Detect which cell encompasses the target text, then output its [X, Y] center coordinate. 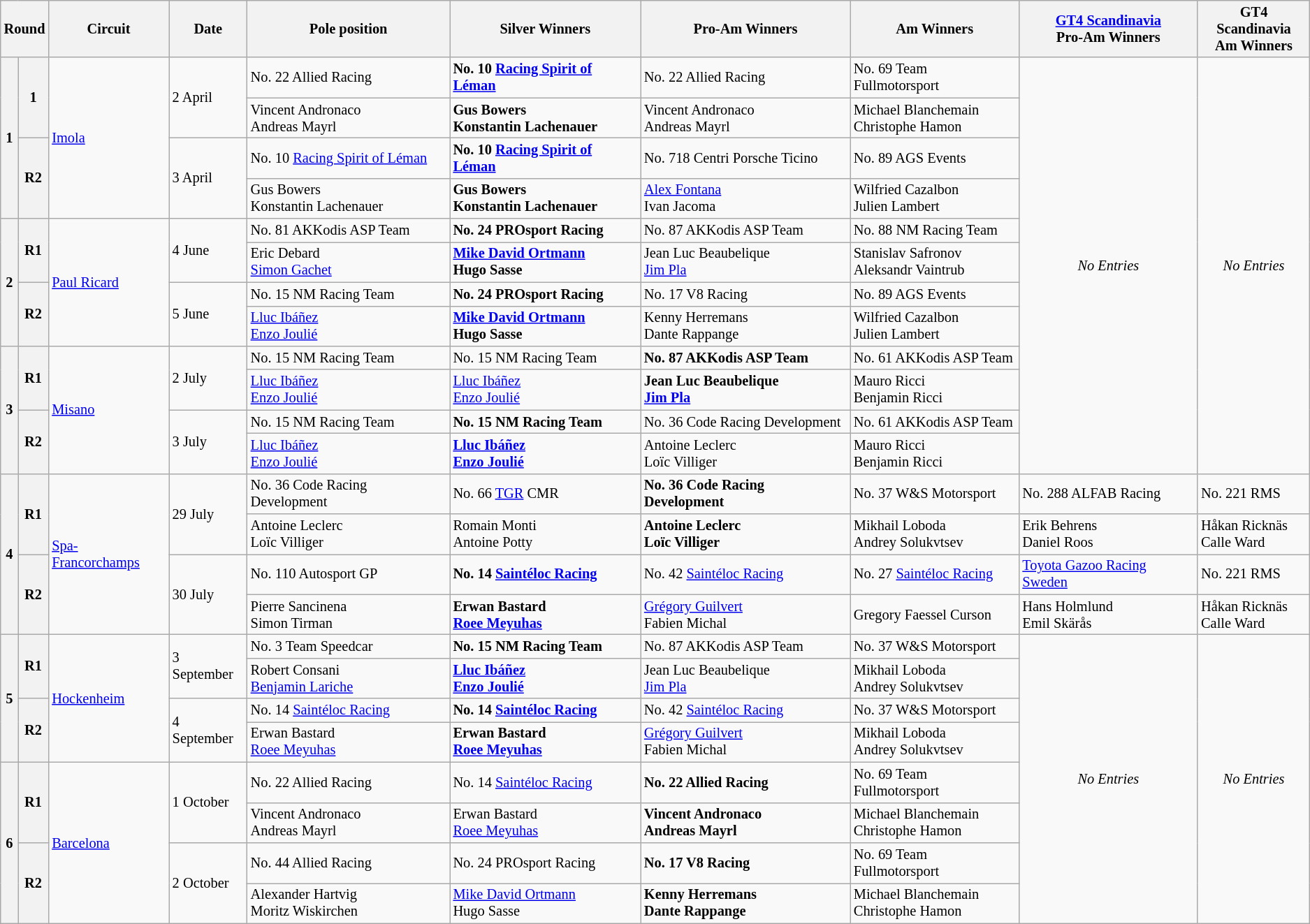
Circuit [108, 29]
Toyota Gazoo Racing Sweden [1108, 574]
4 [10, 555]
Spa-Francorchamps [108, 555]
GT4 Scandinavia Pro-Am Winners [1108, 29]
Romain Monti Antoine Potty [545, 534]
No. 27 Saintéloc Racing [935, 574]
No. 3 Team Speedcar [349, 646]
4 June [208, 250]
Stanislav SafronovAleksandr Vaintrub [935, 262]
No. 110 Autosport GP [349, 574]
5 [10, 698]
No. 66 TGR CMR [545, 494]
Silver Winners [545, 29]
Imola [108, 138]
Round [25, 29]
30 July [208, 594]
Misano [108, 409]
Hans Holmlund Emil Skärås [1108, 615]
No. 88 NM Racing Team [935, 230]
29 July [208, 514]
3 July [208, 441]
3 [10, 409]
5 June [208, 314]
Am Winners [935, 29]
Erik Behrens Daniel Roos [1108, 534]
Date [208, 29]
No. 718 Centri Porsche Ticino [745, 158]
2 October [208, 883]
Alex Fontana Ivan Jacoma [745, 198]
Pro-Am Winners [745, 29]
3 September [208, 666]
Paul Ricard [108, 282]
2 April [208, 98]
Alexander Hartvig Moritz Wiskirchen [349, 903]
No. 288 ALFAB Racing [1108, 494]
Hockenheim [108, 698]
2 [10, 282]
Barcelona [108, 842]
3 April [208, 177]
4 September [208, 731]
1 October [208, 802]
2 July [208, 377]
No. 81 AKKodis ASP Team [349, 230]
Pole position [349, 29]
No. 44 Allied Racing [349, 863]
Gregory Faessel Curson [935, 615]
Eric Debard Simon Gachet [349, 262]
6 [10, 842]
GT4 Scandinavia Am Winners [1253, 29]
Robert Consani Benjamin Lariche [349, 678]
Pierre Sancinena Simon Tirman [349, 615]
